Output the (X, Y) coordinate of the center of the cell containing the given text.  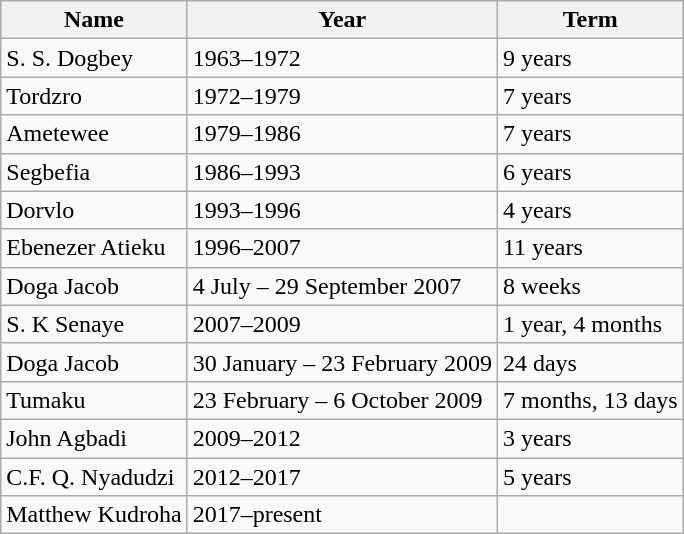
1963–1972 (342, 58)
Ametewee (94, 134)
Segbefia (94, 172)
C.F. Q. Nyadudzi (94, 477)
5 years (590, 477)
1986–1993 (342, 172)
7 months, 13 days (590, 400)
2012–2017 (342, 477)
4 July – 29 September 2007 (342, 286)
Ebenezer Atieku (94, 248)
30 January – 23 February 2009 (342, 362)
2007–2009 (342, 324)
John Agbadi (94, 438)
Year (342, 20)
1993–1996 (342, 210)
24 days (590, 362)
Name (94, 20)
9 years (590, 58)
S. S. Dogbey (94, 58)
Term (590, 20)
3 years (590, 438)
2009–2012 (342, 438)
Tumaku (94, 400)
S. K Senaye (94, 324)
11 years (590, 248)
8 weeks (590, 286)
6 years (590, 172)
1972–1979 (342, 96)
23 February – 6 October 2009 (342, 400)
1 year, 4 months (590, 324)
1996–2007 (342, 248)
2017–present (342, 515)
Tordzro (94, 96)
4 years (590, 210)
Dorvlo (94, 210)
Matthew Kudroha (94, 515)
1979–1986 (342, 134)
